Return the (x, y) coordinate for the center point of the cell that contains the specified text.  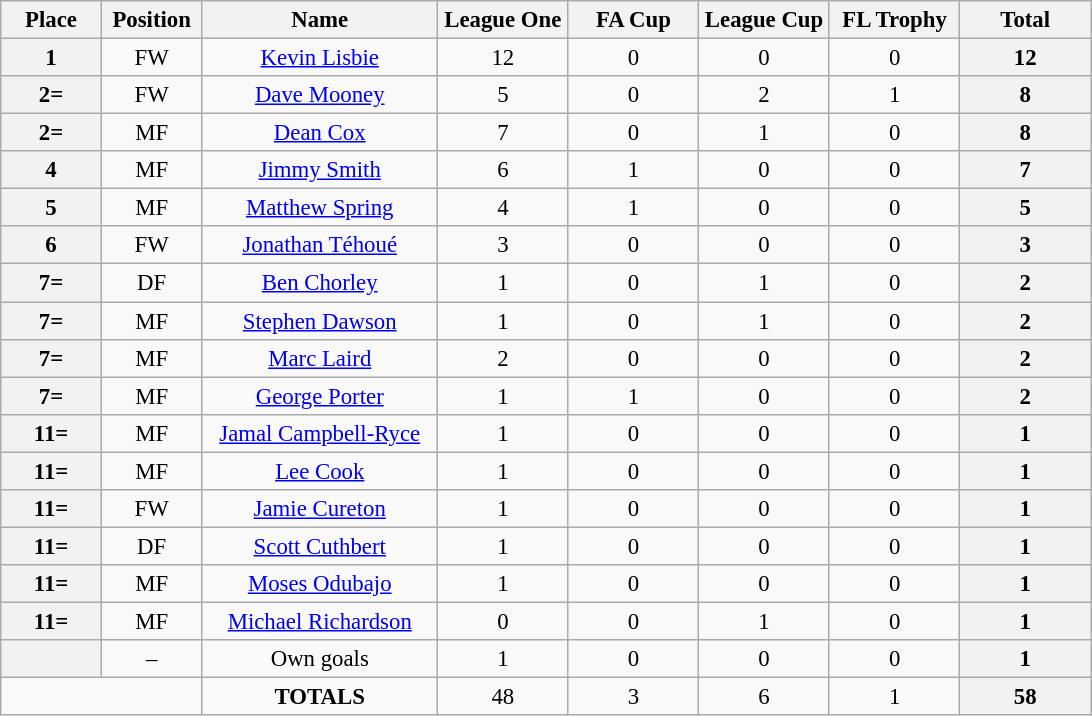
FA Cup (634, 20)
League Cup (764, 20)
Matthew Spring (320, 208)
Moses Odubajo (320, 584)
Kevin Lisbie (320, 58)
– (152, 659)
Scott Cuthbert (320, 546)
58 (1026, 697)
Jamal Campbell-Ryce (320, 433)
Position (152, 20)
Jimmy Smith (320, 170)
Name (320, 20)
Jonathan Téhoué (320, 245)
Stephen Dawson (320, 321)
TOTALS (320, 697)
Total (1026, 20)
Ben Chorley (320, 283)
Dean Cox (320, 133)
Own goals (320, 659)
Lee Cook (320, 471)
League One (504, 20)
48 (504, 697)
Jamie Cureton (320, 509)
George Porter (320, 396)
FL Trophy (894, 20)
Place (52, 20)
Dave Mooney (320, 95)
Michael Richardson (320, 621)
Marc Laird (320, 358)
